Output the [X, Y] coordinate of the center of the cell containing the given text.  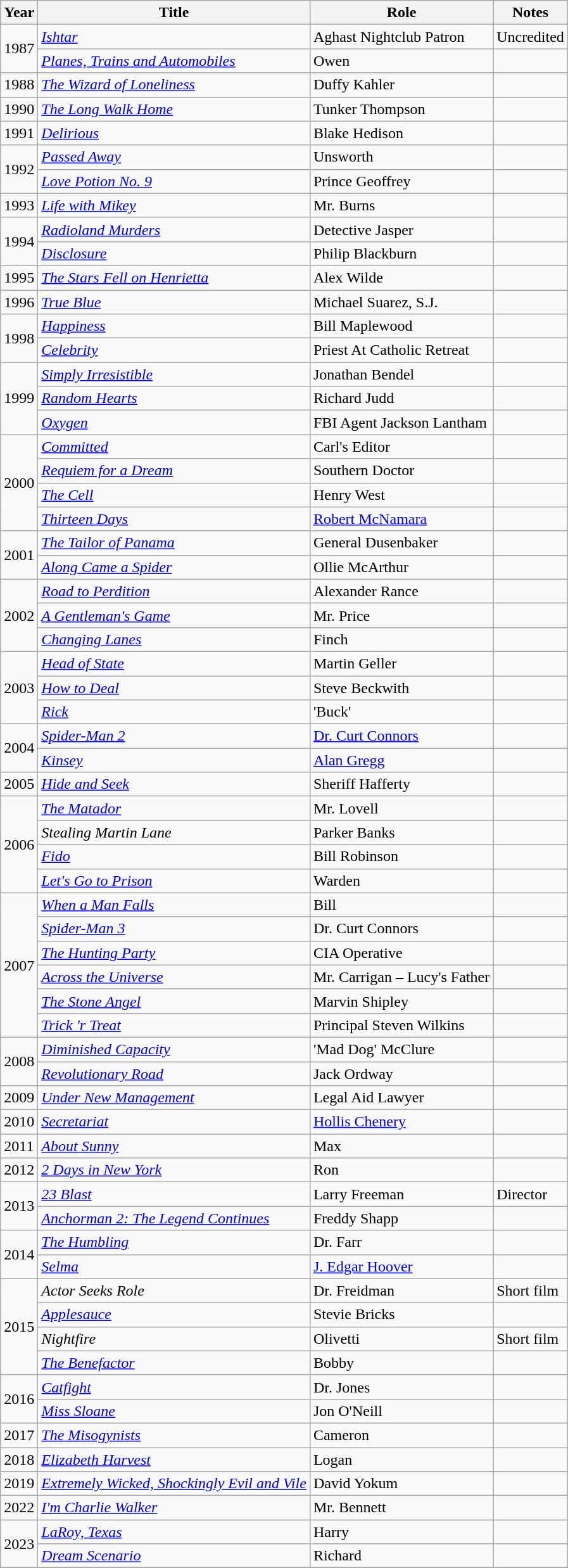
Delirious [174, 133]
Planes, Trains and Automobiles [174, 61]
Changing Lanes [174, 639]
2 Days in New York [174, 1170]
A Gentleman's Game [174, 615]
The Long Walk Home [174, 109]
True Blue [174, 302]
2006 [19, 845]
Revolutionary Road [174, 1074]
Uncredited [531, 37]
2010 [19, 1122]
Diminished Capacity [174, 1049]
Let's Go to Prison [174, 881]
Ollie McArthur [401, 567]
Spider-Man 3 [174, 929]
I'm Charlie Walker [174, 1508]
LaRoy, Texas [174, 1532]
2007 [19, 965]
Alan Gregg [401, 760]
Celebrity [174, 350]
Simply Irresistible [174, 374]
Nightfire [174, 1339]
2016 [19, 1399]
Year [19, 13]
Trick 'r Treat [174, 1025]
Elizabeth Harvest [174, 1459]
The Humbling [174, 1242]
Spider-Man 2 [174, 736]
The Matador [174, 808]
Along Came a Spider [174, 567]
2009 [19, 1098]
1991 [19, 133]
Logan [401, 1459]
2005 [19, 784]
2018 [19, 1459]
1990 [19, 109]
Miss Sloane [174, 1411]
Richard [401, 1556]
Actor Seeks Role [174, 1291]
Ron [401, 1170]
Ishtar [174, 37]
General Dusenbaker [401, 543]
Alex Wilde [401, 277]
When a Man Falls [174, 905]
Hollis Chenery [401, 1122]
1993 [19, 205]
Tunker Thompson [401, 109]
'Buck' [401, 712]
Michael Suarez, S.J. [401, 302]
2002 [19, 615]
Extremely Wicked, Shockingly Evil and Vile [174, 1484]
Love Potion No. 9 [174, 181]
Across the Universe [174, 977]
Road to Perdition [174, 591]
Head of State [174, 663]
Jonathan Bendel [401, 374]
23 Blast [174, 1194]
Mr. Price [401, 615]
Requiem for a Dream [174, 471]
Marvin Shipley [401, 1001]
Mr. Carrigan – Lucy's Father [401, 977]
Role [401, 13]
Disclosure [174, 253]
Jack Ordway [401, 1074]
Cameron [401, 1435]
Philip Blackburn [401, 253]
Notes [531, 13]
Olivetti [401, 1339]
2022 [19, 1508]
Aghast Nightclub Patron [401, 37]
Title [174, 13]
Warden [401, 881]
The Tailor of Panama [174, 543]
Parker Banks [401, 832]
Thirteen Days [174, 519]
Robert McNamara [401, 519]
Bill Maplewood [401, 326]
J. Edgar Hoover [401, 1266]
2023 [19, 1544]
Anchorman 2: The Legend Continues [174, 1218]
Catfight [174, 1387]
Richard Judd [401, 398]
The Misogynists [174, 1435]
2017 [19, 1435]
Larry Freeman [401, 1194]
Blake Hedison [401, 133]
Sheriff Hafferty [401, 784]
Hide and Seek [174, 784]
The Cell [174, 495]
About Sunny [174, 1146]
2003 [19, 687]
Dream Scenario [174, 1556]
The Stars Fell on Henrietta [174, 277]
Dr. Jones [401, 1387]
Fido [174, 857]
2019 [19, 1484]
1988 [19, 85]
Owen [401, 61]
Harry [401, 1532]
2001 [19, 555]
Jon O'Neill [401, 1411]
1994 [19, 241]
Random Hearts [174, 398]
Carl's Editor [401, 447]
Legal Aid Lawyer [401, 1098]
Max [401, 1146]
Steve Beckwith [401, 687]
Stevie Bricks [401, 1315]
Priest At Catholic Retreat [401, 350]
The Wizard of Loneliness [174, 85]
Applesauce [174, 1315]
Dr. Freidman [401, 1291]
Martin Geller [401, 663]
Alexander Rance [401, 591]
Radioland Murders [174, 229]
1992 [19, 169]
Passed Away [174, 157]
How to Deal [174, 687]
The Stone Angel [174, 1001]
Selma [174, 1266]
'Mad Dog' McClure [401, 1049]
Mr. Lovell [401, 808]
Under New Management [174, 1098]
2000 [19, 483]
Mr. Bennett [401, 1508]
The Hunting Party [174, 953]
Bobby [401, 1363]
Secretariat [174, 1122]
Rick [174, 712]
Oxygen [174, 423]
Stealing Martin Lane [174, 832]
CIA Operative [401, 953]
David Yokum [401, 1484]
The Benefactor [174, 1363]
Unsworth [401, 157]
Detective Jasper [401, 229]
Prince Geoffrey [401, 181]
1996 [19, 302]
Bill [401, 905]
2013 [19, 1206]
Bill Robinson [401, 857]
2011 [19, 1146]
1987 [19, 49]
Mr. Burns [401, 205]
Freddy Shapp [401, 1218]
Finch [401, 639]
1999 [19, 398]
1995 [19, 277]
Southern Doctor [401, 471]
Kinsey [174, 760]
2008 [19, 1061]
Henry West [401, 495]
Director [531, 1194]
Dr. Farr [401, 1242]
Duffy Kahler [401, 85]
Committed [174, 447]
1998 [19, 338]
2004 [19, 748]
2015 [19, 1327]
2012 [19, 1170]
FBI Agent Jackson Lantham [401, 423]
Happiness [174, 326]
Life with Mikey [174, 205]
Principal Steven Wilkins [401, 1025]
2014 [19, 1254]
